Find where the given text appears and provide that cell's center as [x, y] coordinate. 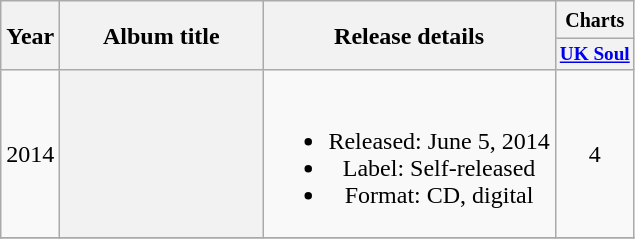
Year [30, 36]
UK Soul [594, 55]
Charts [594, 20]
Release details [409, 36]
Album title [162, 36]
4 [594, 154]
Released: June 5, 2014Label: Self-releasedFormat: CD, digital [409, 154]
2014 [30, 154]
